Scan for the cell matching the given text and deliver its (X, Y) coordinate at center. 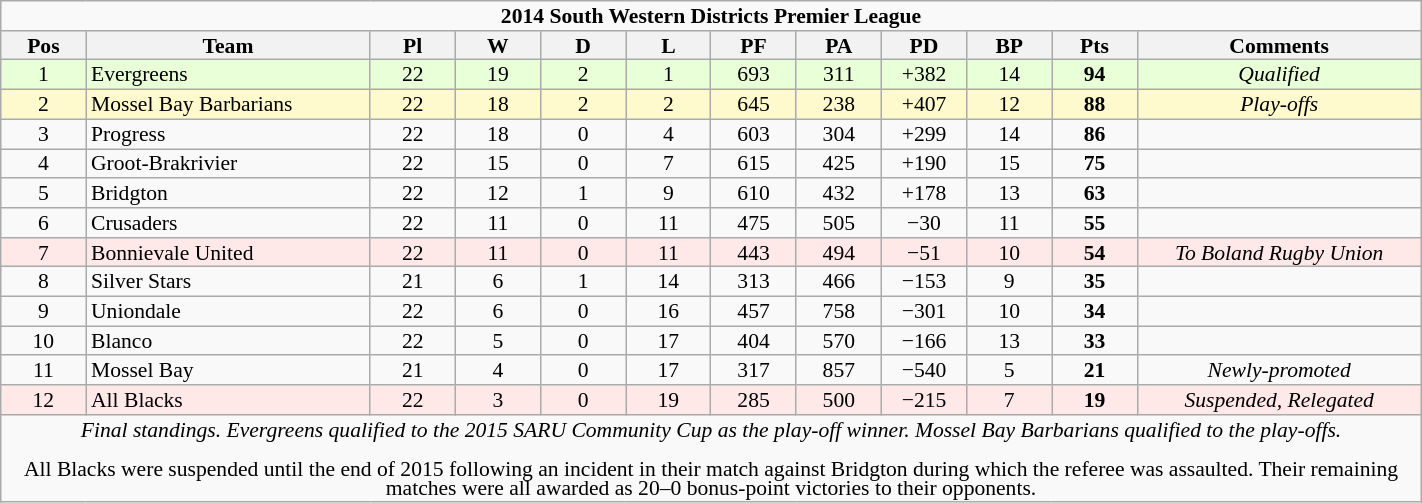
54 (1094, 253)
Pos (44, 46)
8 (44, 282)
Pl (412, 46)
L (668, 46)
86 (1094, 134)
Bonnievale United (228, 253)
Play-offs (1279, 105)
+190 (924, 164)
BP (1010, 46)
432 (838, 193)
311 (838, 75)
425 (838, 164)
615 (754, 164)
Groot-Brakrivier (228, 164)
Blanco (228, 341)
404 (754, 341)
693 (754, 75)
466 (838, 282)
Newly-promoted (1279, 371)
33 (1094, 341)
63 (1094, 193)
−215 (924, 400)
Silver Stars (228, 282)
Evergreens (228, 75)
603 (754, 134)
−301 (924, 312)
Suspended, Relegated (1279, 400)
494 (838, 253)
475 (754, 223)
W (498, 46)
Mossel Bay (228, 371)
285 (754, 400)
75 (1094, 164)
443 (754, 253)
304 (838, 134)
457 (754, 312)
−30 (924, 223)
2014 South Western Districts Premier League (711, 16)
Bridgton (228, 193)
Team (228, 46)
Crusaders (228, 223)
Uniondale (228, 312)
88 (1094, 105)
610 (754, 193)
Mossel Bay Barbarians (228, 105)
D (584, 46)
−540 (924, 371)
55 (1094, 223)
−51 (924, 253)
+407 (924, 105)
34 (1094, 312)
238 (838, 105)
570 (838, 341)
505 (838, 223)
Pts (1094, 46)
500 (838, 400)
All Blacks (228, 400)
Qualified (1279, 75)
PF (754, 46)
317 (754, 371)
To Boland Rugby Union (1279, 253)
+178 (924, 193)
Progress (228, 134)
Comments (1279, 46)
PD (924, 46)
313 (754, 282)
645 (754, 105)
PA (838, 46)
94 (1094, 75)
+299 (924, 134)
−166 (924, 341)
758 (838, 312)
16 (668, 312)
−153 (924, 282)
857 (838, 371)
35 (1094, 282)
+382 (924, 75)
